Pinpoint the cell where the given text exists, returning its (x, y) midpoint coordinate. 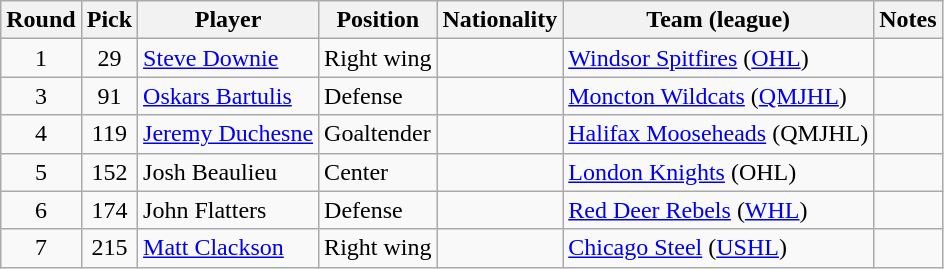
119 (109, 134)
Windsor Spitfires (OHL) (718, 58)
Position (378, 20)
Round (41, 20)
Center (378, 172)
Chicago Steel (USHL) (718, 248)
Pick (109, 20)
215 (109, 248)
Jeremy Duchesne (228, 134)
Steve Downie (228, 58)
Nationality (500, 20)
Oskars Bartulis (228, 96)
1 (41, 58)
Josh Beaulieu (228, 172)
152 (109, 172)
Team (league) (718, 20)
4 (41, 134)
174 (109, 210)
3 (41, 96)
Halifax Mooseheads (QMJHL) (718, 134)
Red Deer Rebels (WHL) (718, 210)
John Flatters (228, 210)
Moncton Wildcats (QMJHL) (718, 96)
5 (41, 172)
Player (228, 20)
7 (41, 248)
29 (109, 58)
Matt Clackson (228, 248)
Notes (908, 20)
91 (109, 96)
6 (41, 210)
London Knights (OHL) (718, 172)
Goaltender (378, 134)
